Return [X, Y] of the center of cell containing provided text 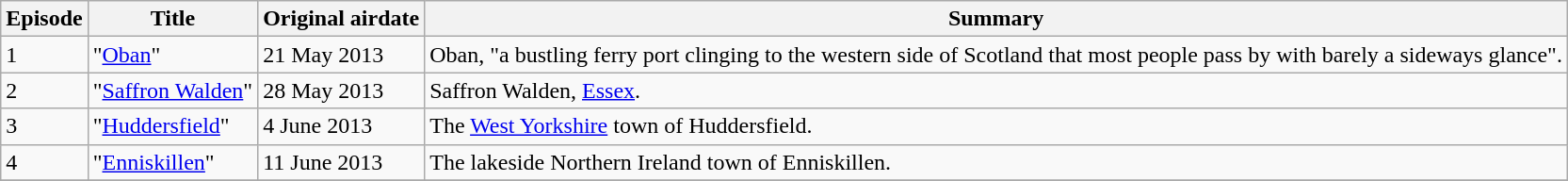
Oban, "a bustling ferry port clinging to the western side of Scotland that most people pass by with barely a sideways glance". [996, 55]
3 [44, 126]
"Enniskillen" [172, 162]
"Huddersfield" [172, 126]
2 [44, 90]
"Oban" [172, 55]
1 [44, 55]
The West Yorkshire town of Huddersfield. [996, 126]
Saffron Walden, Essex. [996, 90]
11 June 2013 [341, 162]
4 June 2013 [341, 126]
Episode [44, 19]
4 [44, 162]
28 May 2013 [341, 90]
Original airdate [341, 19]
"Saffron Walden" [172, 90]
The lakeside Northern Ireland town of Enniskillen. [996, 162]
21 May 2013 [341, 55]
Summary [996, 19]
Title [172, 19]
